For the text-containing cell, return its midpoint in [x, y] coordinate format. 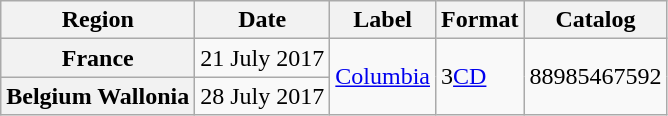
Belgium Wallonia [98, 96]
28 July 2017 [262, 96]
21 July 2017 [262, 58]
France [98, 58]
Format [480, 20]
Region [98, 20]
Date [262, 20]
Columbia [383, 77]
3CD [480, 77]
Label [383, 20]
Catalog [596, 20]
88985467592 [596, 77]
